Return [X, Y] of the center of cell containing provided text 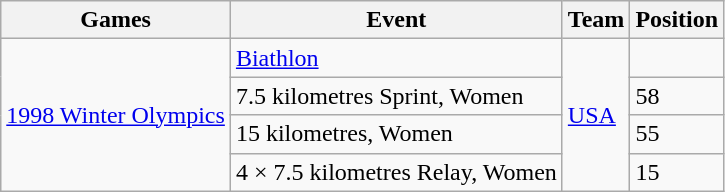
1998 Winter Olympics [116, 115]
Event [396, 20]
Team [596, 20]
7.5 kilometres Sprint, Women [396, 96]
USA [596, 115]
58 [677, 96]
55 [677, 134]
Games [116, 20]
4 × 7.5 kilometres Relay, Women [396, 172]
15 kilometres, Women [396, 134]
15 [677, 172]
Biathlon [396, 58]
Position [677, 20]
